Search for the cell housing the specified text and yield its [x, y] center coordinate. 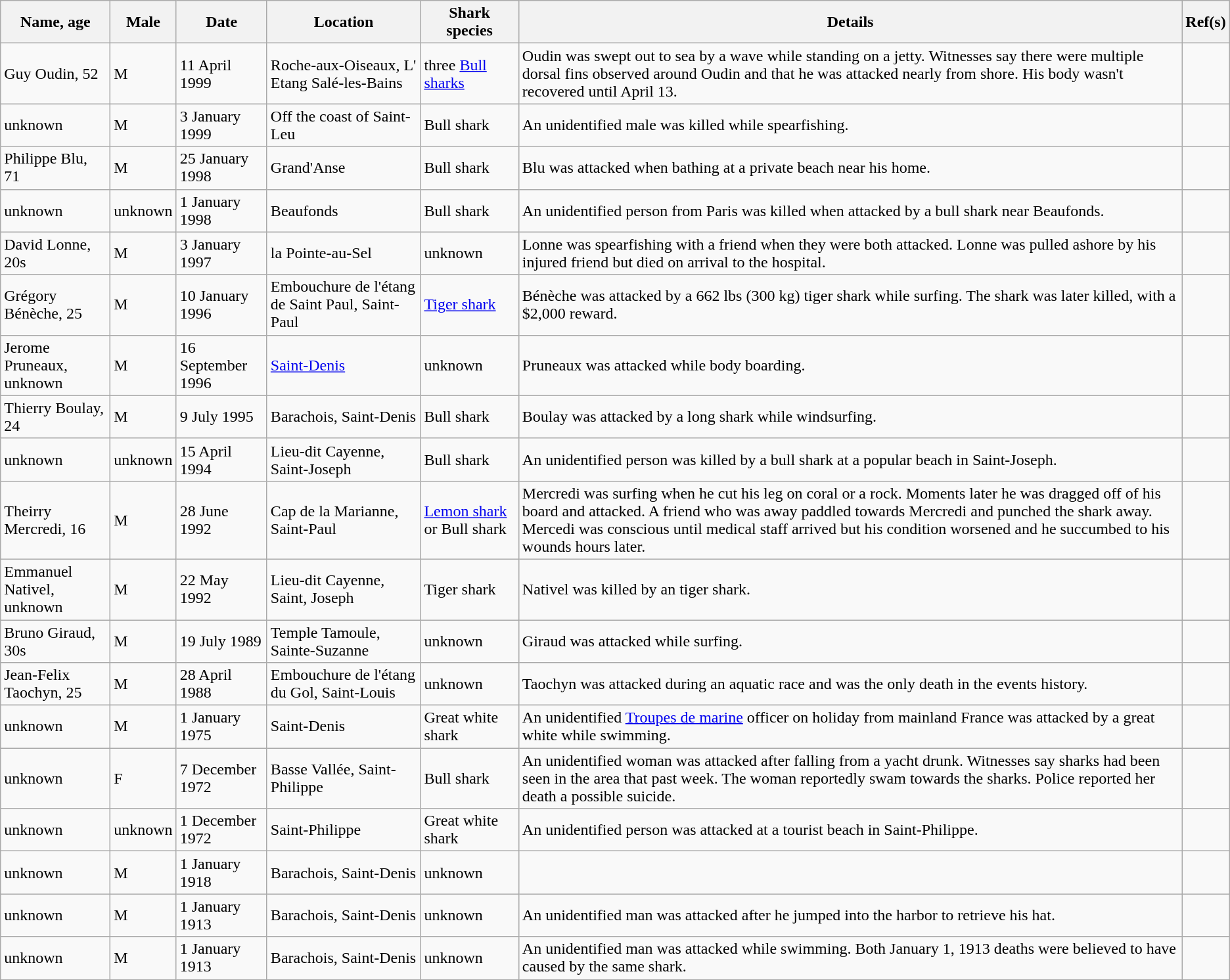
Bénèche was attacked by a 662 lbs (300 kg) tiger shark while surfing. The shark was later killed, with a $2,000 reward. [850, 305]
Temple Tamoule, Sainte-Suzanne [344, 641]
Male [143, 22]
3 January 1999 [221, 125]
3 January 1997 [221, 254]
1 January 1998 [221, 210]
9 July 1995 [221, 416]
Boulay was attacked by a long shark while windsurfing. [850, 416]
Roche-aux-Oiseaux, L' Etang Salé-les-Bains [344, 74]
Beaufonds [344, 210]
1 December 1972 [221, 830]
Jean-Felix Taochyn, 25 [55, 684]
David Lonne, 20s [55, 254]
three Bull sharks [469, 74]
Lonne was spearfishing with a friend when they were both attacked. Lonne was pulled ashore by his injured friend but died on arrival to the hospital. [850, 254]
10 January 1996 [221, 305]
Name, age [55, 22]
1 January 1975 [221, 726]
Emmanuel Nativel, unknown [55, 589]
25 January 1998 [221, 168]
15 April 1994 [221, 460]
Cap de la Marianne, Saint-Paul [344, 520]
Basse Vallée, Saint-Philippe [344, 778]
Lemon shark or Bull shark [469, 520]
11 April 1999 [221, 74]
19 July 1989 [221, 641]
An unidentified person was attacked at a tourist beach in Saint-Philippe. [850, 830]
Ref(s) [1206, 22]
Date [221, 22]
Guy Oudin, 52 [55, 74]
Embouchure de l'étang du Gol, Saint-Louis [344, 684]
Off the coast of Saint-Leu [344, 125]
Grand'Anse [344, 168]
Theirry Mercredi, 16 [55, 520]
An unidentified man was attacked while swimming. Both January 1, 1913 deaths were believed to have caused by the same shark. [850, 958]
Thierry Boulay, 24 [55, 416]
22 May 1992 [221, 589]
la Pointe-au-Sel [344, 254]
Taochyn was attacked during an aquatic race and was the only death in the events history. [850, 684]
F [143, 778]
Giraud was attacked while surfing. [850, 641]
Lieu-dit Cayenne, Saint, Joseph [344, 589]
16 September 1996 [221, 365]
Shark species [469, 22]
An unidentified Troupes de marine officer on holiday from mainland France was attacked by a great white while swimming. [850, 726]
Location [344, 22]
Lieu-dit Cayenne, Saint-Joseph [344, 460]
An unidentified person from Paris was killed when attacked by a bull shark near Beaufonds. [850, 210]
Pruneaux was attacked while body boarding. [850, 365]
1 January 1918 [221, 872]
An unidentified man was attacked after he jumped into the harbor to retrieve his hat. [850, 916]
Bruno Giraud, 30s [55, 641]
28 June 1992 [221, 520]
28 April 1988 [221, 684]
Details [850, 22]
7 December 1972 [221, 778]
An unidentified person was killed by a bull shark at a popular beach in Saint-Joseph. [850, 460]
Grégory Bénèche, 25 [55, 305]
Nativel was killed by an tiger shark. [850, 589]
An unidentified male was killed while spearfishing. [850, 125]
Embouchure de l'étang de Saint Paul, Saint-Paul [344, 305]
Saint-Philippe [344, 830]
Jerome Pruneaux, unknown [55, 365]
Philippe Blu, 71 [55, 168]
Blu was attacked when bathing at a private beach near his home. [850, 168]
